Output the (X, Y) coordinate of the center of the cell containing the given text.  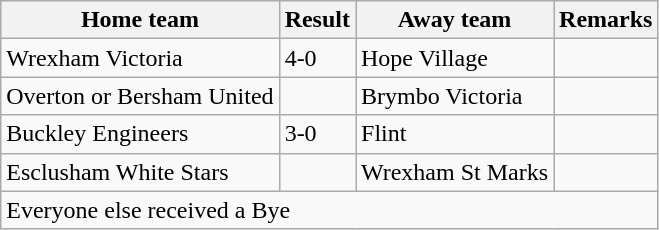
Buckley Engineers (140, 134)
Esclusham White Stars (140, 172)
3-0 (317, 134)
Flint (455, 134)
Away team (455, 20)
Overton or Bersham United (140, 96)
Remarks (606, 20)
4-0 (317, 58)
Result (317, 20)
Home team (140, 20)
Hope Village (455, 58)
Wrexham St Marks (455, 172)
Brymbo Victoria (455, 96)
Everyone else received a Bye (330, 210)
Wrexham Victoria (140, 58)
